Output the [x, y] coordinate of the center of the cell containing the given text.  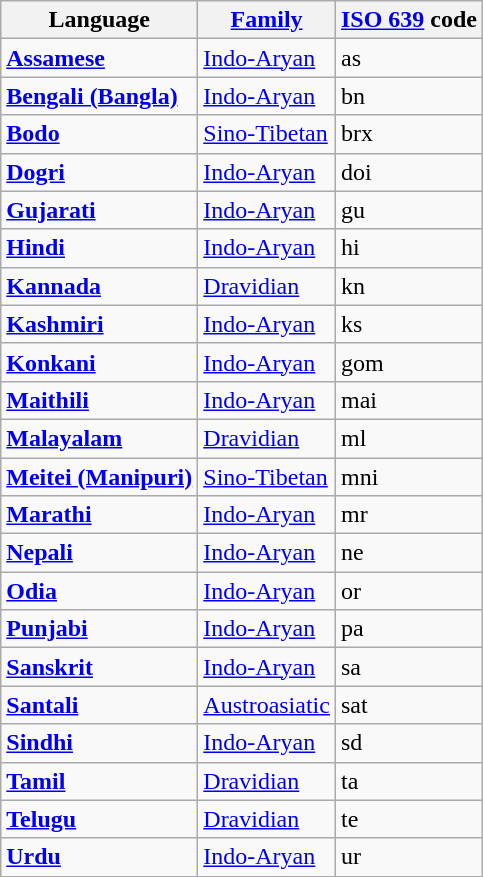
Malayalam [100, 438]
Telugu [100, 819]
Kannada [100, 286]
Nepali [100, 553]
Bengali (Bangla) [100, 96]
or [408, 591]
ur [408, 857]
ne [408, 553]
brx [408, 134]
pa [408, 629]
Meitei (Manipuri) [100, 477]
ISO 639 code [408, 20]
Kashmiri [100, 324]
Sanskrit [100, 667]
sd [408, 743]
Dogri [100, 172]
Santali [100, 705]
doi [408, 172]
mr [408, 515]
sa [408, 667]
mai [408, 400]
Marathi [100, 515]
sat [408, 705]
te [408, 819]
ks [408, 324]
Language [100, 20]
Punjabi [100, 629]
Sindhi [100, 743]
Urdu [100, 857]
gom [408, 362]
Family [267, 20]
gu [408, 210]
Tamil [100, 781]
Gujarati [100, 210]
Assamese [100, 58]
Konkani [100, 362]
Maithili [100, 400]
Odia [100, 591]
ml [408, 438]
Hindi [100, 248]
bn [408, 96]
mni [408, 477]
ta [408, 781]
Austroasiatic [267, 705]
hi [408, 248]
Bodo [100, 134]
kn [408, 286]
as [408, 58]
